Output the (X, Y) coordinate of the center of the cell containing the given text.  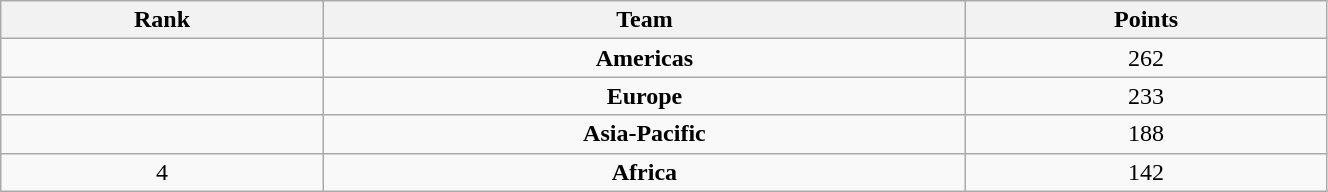
233 (1146, 96)
Points (1146, 20)
188 (1146, 134)
Asia-Pacific (644, 134)
262 (1146, 58)
Team (644, 20)
Africa (644, 172)
142 (1146, 172)
Europe (644, 96)
4 (162, 172)
Rank (162, 20)
Americas (644, 58)
